Search for the cell housing the specified text and yield its [x, y] center coordinate. 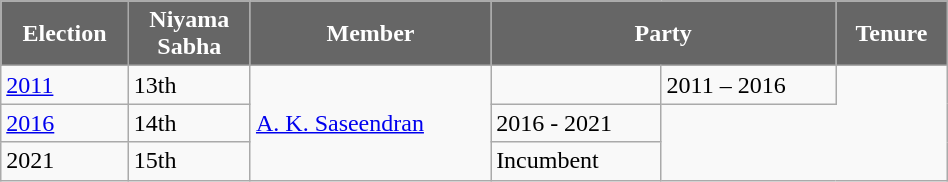
2011 – 2016 [748, 85]
13th [189, 85]
Tenure [892, 34]
Incumbent [576, 161]
14th [189, 123]
2021 [65, 161]
2011 [65, 85]
A. K. Saseendran [370, 123]
15th [189, 161]
Election [65, 34]
2016 [65, 123]
NiyamaSabha [189, 34]
2016 - 2021 [576, 123]
Member [370, 34]
Party [664, 34]
